Detect which cell encompasses the target text, then output its (x, y) center coordinate. 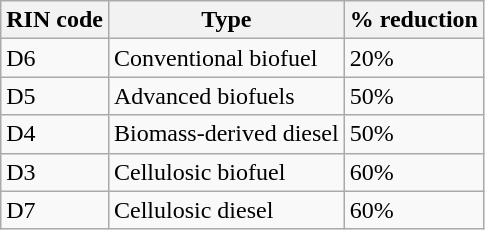
D5 (55, 96)
RIN code (55, 20)
Type (226, 20)
D3 (55, 172)
Biomass-derived diesel (226, 134)
Cellulosic biofuel (226, 172)
D7 (55, 210)
Conventional biofuel (226, 58)
D4 (55, 134)
20% (414, 58)
% reduction (414, 20)
D6 (55, 58)
Cellulosic diesel (226, 210)
Advanced biofuels (226, 96)
